Locate the cell with the specified text and output its (x, y) center coordinate. 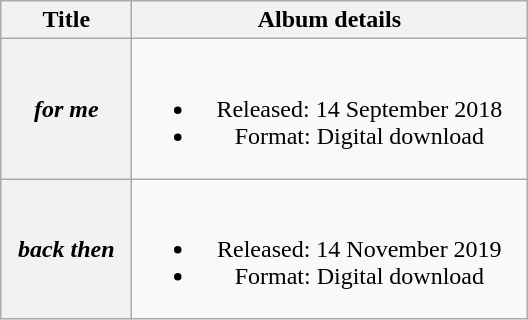
Released: 14 September 2018Format: Digital download (330, 109)
for me (66, 109)
Album details (330, 20)
Released: 14 November 2019Format: Digital download (330, 249)
Title (66, 20)
back then (66, 249)
